Pinpoint the cell where the given text exists, returning its (x, y) midpoint coordinate. 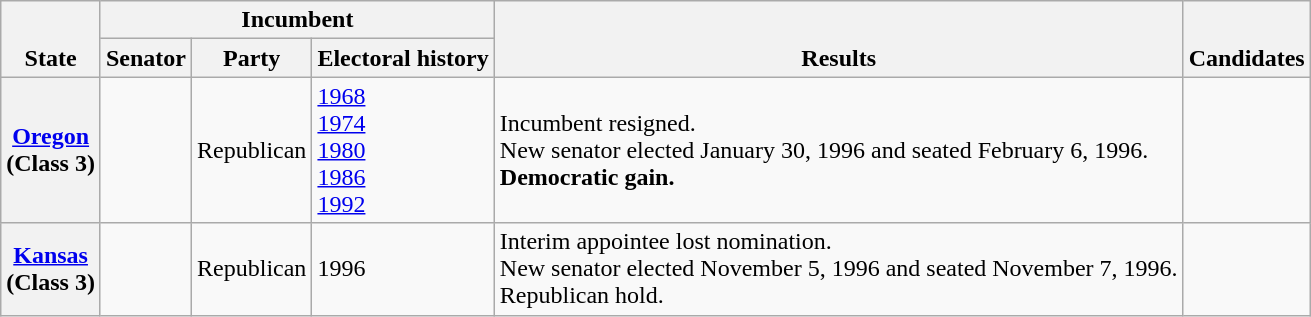
Incumbent resigned.New senator elected January 30, 1996 and seated February 6, 1996.Democratic gain. (838, 150)
State (51, 39)
Candidates (1246, 39)
Senator (146, 58)
Incumbent (297, 20)
19681974198019861992 (403, 150)
Party (252, 58)
Results (838, 39)
Interim appointee lost nomination.New senator elected November 5, 1996 and seated November 7, 1996.Republican hold. (838, 269)
Kansas(Class 3) (51, 269)
Electoral history (403, 58)
Oregon(Class 3) (51, 150)
1996 (403, 269)
